Return [x, y] of the center of cell containing provided text 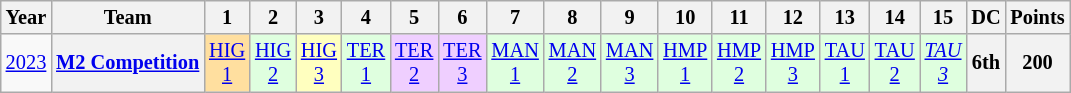
TER3 [462, 63]
1 [227, 17]
MAN1 [514, 63]
13 [845, 17]
6 [462, 17]
M2 Competition [128, 63]
TER2 [414, 63]
TAU2 [895, 63]
7 [514, 17]
10 [685, 17]
14 [895, 17]
Year [26, 17]
HIG2 [273, 63]
TER1 [366, 63]
MAN3 [630, 63]
DC [986, 17]
2 [273, 17]
6th [986, 63]
TAU1 [845, 63]
HIG1 [227, 63]
MAN2 [572, 63]
200 [1037, 63]
12 [793, 17]
4 [366, 17]
Team [128, 17]
HIG3 [319, 63]
3 [319, 17]
11 [739, 17]
HMP2 [739, 63]
5 [414, 17]
2023 [26, 63]
TAU3 [944, 63]
HMP1 [685, 63]
8 [572, 17]
15 [944, 17]
Points [1037, 17]
9 [630, 17]
HMP3 [793, 63]
